Return (X, Y) of the center of cell containing provided text 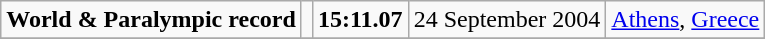
World & Paralympic record (152, 20)
15:11.07 (360, 20)
Athens, Greece (686, 20)
24 September 2004 (507, 20)
